Search for the cell housing the specified text and yield its [x, y] center coordinate. 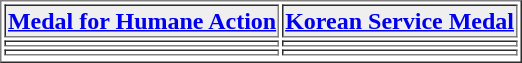
Korean Service Medal [400, 20]
Medal for Humane Action [142, 20]
